Return [X, Y] of the center of cell containing provided text 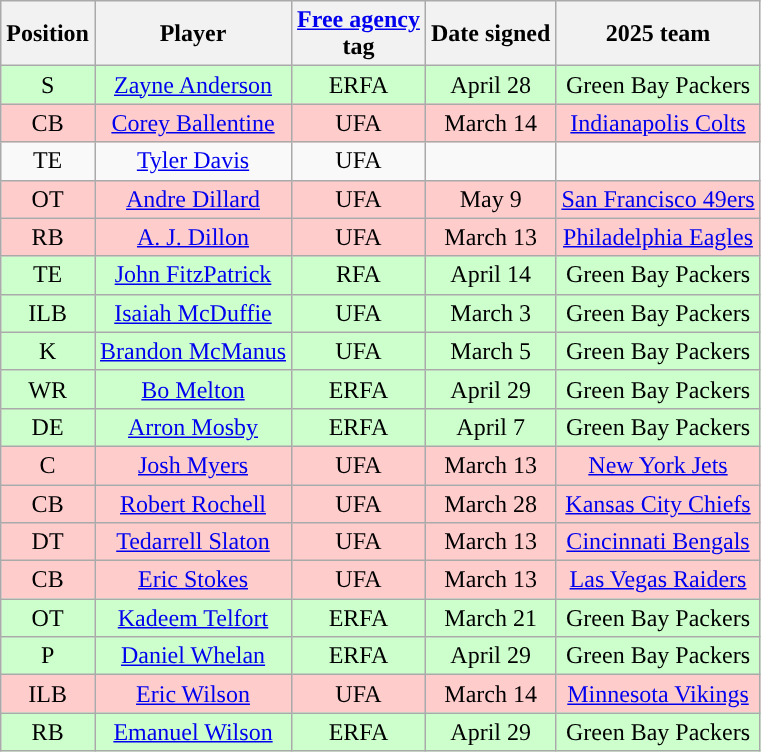
Kansas City Chiefs [658, 503]
March 5 [490, 351]
April 14 [490, 275]
Josh Myers [192, 465]
New York Jets [658, 465]
John FitzPatrick [192, 275]
P [48, 656]
Tyler Davis [192, 161]
Minnesota Vikings [658, 694]
Brandon McManus [192, 351]
March 3 [490, 313]
WR [48, 389]
Eric Stokes [192, 580]
C [48, 465]
San Francisco 49ers [658, 199]
RFA [359, 275]
Position [48, 34]
A. J. Dillon [192, 237]
DE [48, 427]
DT [48, 542]
Tedarrell Slaton [192, 542]
Zayne Anderson [192, 85]
Andre Dillard [192, 199]
Eric Wilson [192, 694]
Cincinnati Bengals [658, 542]
Free agencytag [359, 34]
April 7 [490, 427]
Indianapolis Colts [658, 123]
Bo Melton [192, 389]
Arron Mosby [192, 427]
March 28 [490, 503]
Date signed [490, 34]
Emanuel Wilson [192, 732]
April 28 [490, 85]
March 21 [490, 618]
Las Vegas Raiders [658, 580]
Player [192, 34]
2025 team [658, 34]
S [48, 85]
Isaiah McDuffie [192, 313]
May 9 [490, 199]
Kadeem Telfort [192, 618]
K [48, 351]
Daniel Whelan [192, 656]
Philadelphia Eagles [658, 237]
Corey Ballentine [192, 123]
Robert Rochell [192, 503]
